Detect which cell encompasses the target text, then output its (x, y) center coordinate. 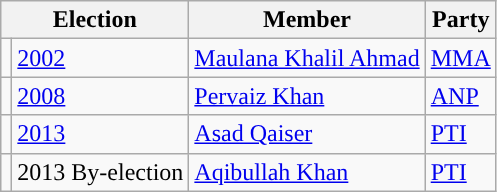
Pervaiz Khan (307, 96)
Maulana Khalil Ahmad (307, 58)
Member (307, 20)
2008 (100, 96)
MMA (460, 58)
2013 By-election (100, 172)
Election (95, 20)
ANP (460, 96)
2013 (100, 134)
Party (460, 20)
Aqibullah Khan (307, 172)
Asad Qaiser (307, 134)
2002 (100, 58)
